From the cell containing the given text, extract its center point as [x, y] coordinate. 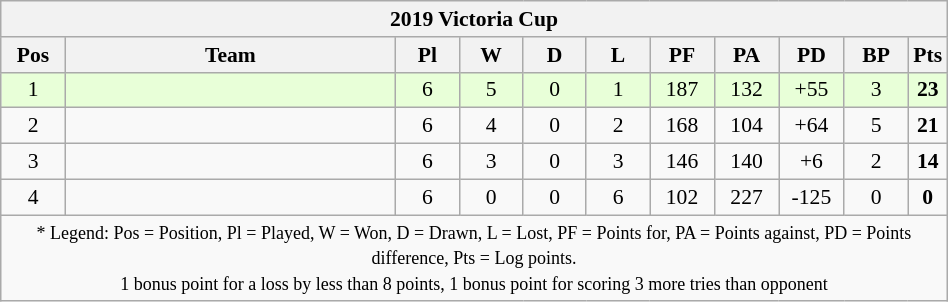
104 [746, 126]
D [554, 55]
Pos [34, 55]
140 [746, 162]
14 [928, 162]
168 [682, 126]
PD [812, 55]
PF [682, 55]
Pts [928, 55]
BP [876, 55]
23 [928, 90]
L [618, 55]
+6 [812, 162]
+64 [812, 126]
132 [746, 90]
227 [746, 197]
146 [682, 162]
W [491, 55]
Team [230, 55]
102 [682, 197]
PA [746, 55]
Pl [427, 55]
2019 Victoria Cup [474, 19]
187 [682, 90]
21 [928, 126]
-125 [812, 197]
+55 [812, 90]
